From the cell containing the given text, extract its center point as (x, y) coordinate. 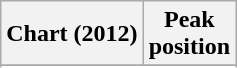
Peakposition (189, 34)
Chart (2012) (72, 34)
